Return the [x, y] coordinate for the center point of the cell that contains the specified text.  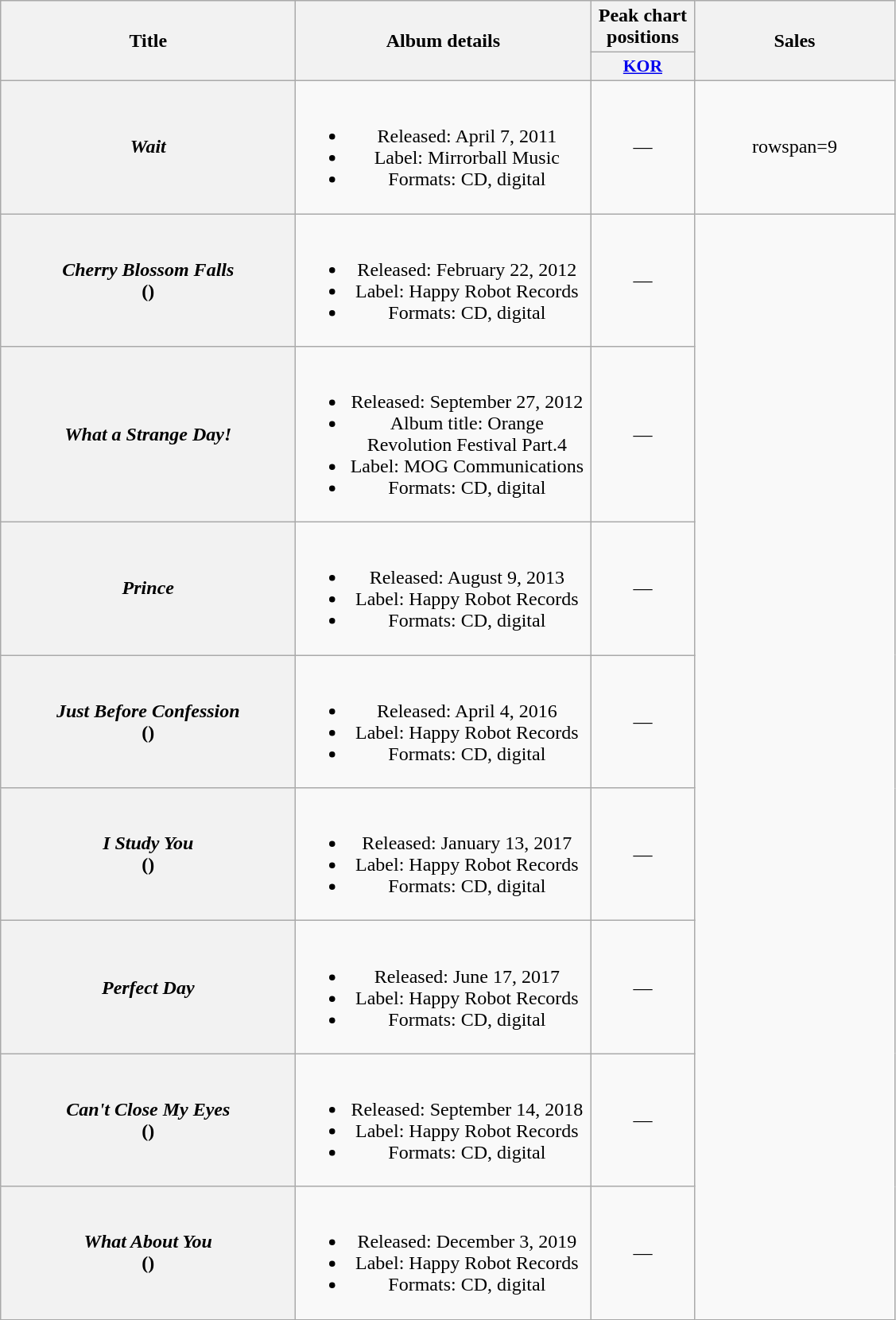
Released: September 14, 2018Label: Happy Robot RecordsFormats: CD, digital [444, 1120]
Released: April 7, 2011Label: Mirrorball MusicFormats: CD, digital [444, 146]
Peak chart positions [642, 27]
Title [148, 41]
rowspan=9 [795, 146]
Cherry Blossom Falls() [148, 280]
KOR [642, 67]
Can't Close My Eyes() [148, 1120]
Released: February 22, 2012Label: Happy Robot RecordsFormats: CD, digital [444, 280]
Released: December 3, 2019Label: Happy Robot RecordsFormats: CD, digital [444, 1253]
What About You() [148, 1253]
Released: June 17, 2017Label: Happy Robot RecordsFormats: CD, digital [444, 988]
Released: January 13, 2017Label: Happy Robot RecordsFormats: CD, digital [444, 854]
Released: September 27, 2012Album title: Orange Revolution Festival Part.4Label: MOG CommunicationsFormats: CD, digital [444, 434]
Released: April 4, 2016Label: Happy Robot RecordsFormats: CD, digital [444, 722]
Perfect Day [148, 988]
I Study You() [148, 854]
Sales [795, 41]
Album details [444, 41]
Prince [148, 588]
What a Strange Day! [148, 434]
Wait [148, 146]
Released: August 9, 2013Label: Happy Robot RecordsFormats: CD, digital [444, 588]
Just Before Confession() [148, 722]
